Identify which cell holds the provided text, then report its [X, Y] central coordinate. 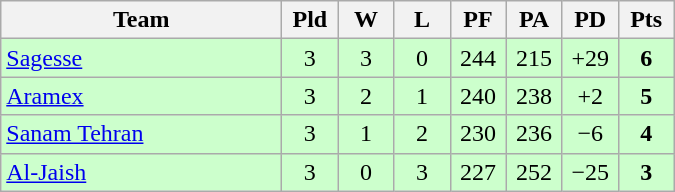
Sagesse [142, 58]
PF [478, 20]
215 [534, 58]
PA [534, 20]
5 [646, 96]
240 [478, 96]
W [366, 20]
Aramex [142, 96]
252 [534, 172]
Pts [646, 20]
4 [646, 134]
+2 [590, 96]
Al-Jaish [142, 172]
227 [478, 172]
Sanam Tehran [142, 134]
Team [142, 20]
236 [534, 134]
L [422, 20]
238 [534, 96]
−25 [590, 172]
6 [646, 58]
PD [590, 20]
+29 [590, 58]
244 [478, 58]
Pld [310, 20]
−6 [590, 134]
230 [478, 134]
